Return [x, y] of the center of cell containing provided text 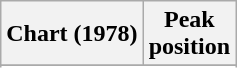
Peakposition [189, 34]
Chart (1978) [72, 34]
